Scan for the cell matching the given text and deliver its (X, Y) coordinate at center. 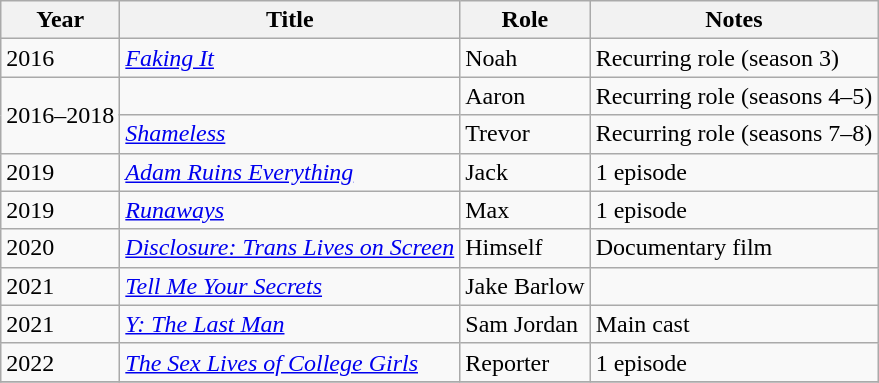
Recurring role (seasons 4–5) (734, 96)
Title (290, 20)
Aaron (525, 96)
Jack (525, 172)
2022 (60, 362)
2016–2018 (60, 115)
Jake Barlow (525, 286)
2020 (60, 248)
Recurring role (season 3) (734, 58)
Max (525, 210)
Recurring role (seasons 7–8) (734, 134)
Notes (734, 20)
The Sex Lives of College Girls (290, 362)
Shameless (290, 134)
Disclosure: Trans Lives on Screen (290, 248)
Sam Jordan (525, 324)
Himself (525, 248)
Noah (525, 58)
Adam Ruins Everything (290, 172)
Tell Me Your Secrets (290, 286)
Faking It (290, 58)
Main cast (734, 324)
Runaways (290, 210)
Y: The Last Man (290, 324)
Role (525, 20)
Year (60, 20)
Documentary film (734, 248)
2016 (60, 58)
Reporter (525, 362)
Trevor (525, 134)
